Pinpoint the cell where the given text exists, returning its [X, Y] midpoint coordinate. 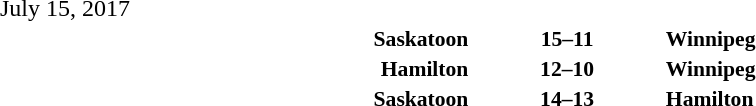
12–10 [568, 68]
15–11 [568, 38]
